Determine the (X, Y) coordinate at the center of the cell enclosing the given text.  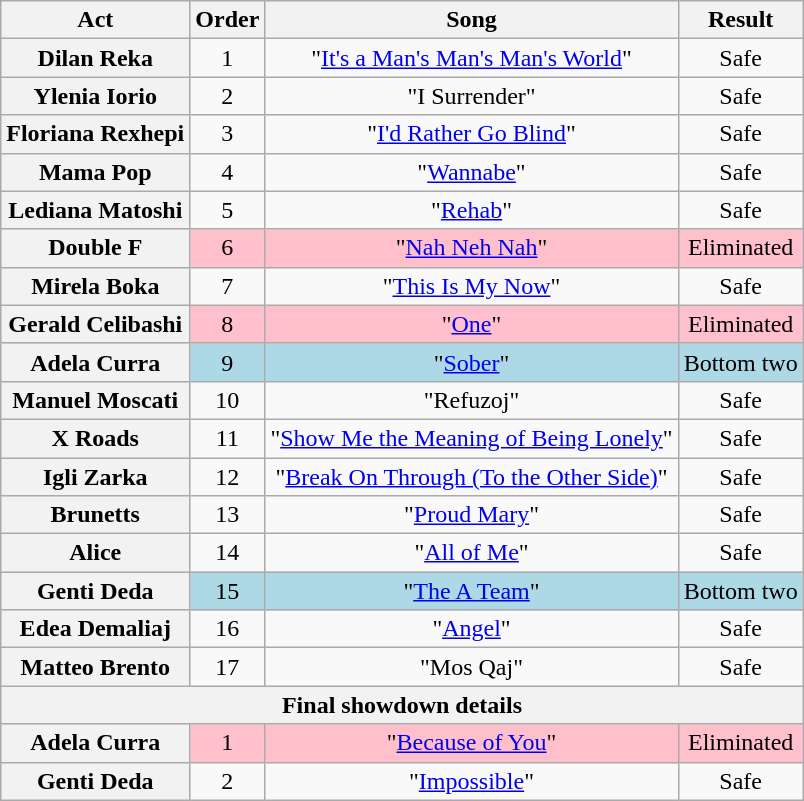
"Impossible" (472, 781)
Dilan Reka (96, 58)
"Show Me the Meaning of Being Lonely" (472, 438)
Matteo Brento (96, 667)
"Refuzoj" (472, 400)
Manuel Moscati (96, 400)
"Wannabe" (472, 172)
17 (228, 667)
"I Surrender" (472, 96)
"This Is My Now" (472, 286)
Song (472, 20)
Edea Demaliaj (96, 629)
Act (96, 20)
"Rehab" (472, 210)
11 (228, 438)
13 (228, 515)
Alice (96, 553)
7 (228, 286)
Final showdown details (402, 705)
"Angel" (472, 629)
"Proud Mary" (472, 515)
Gerald Celibashi (96, 324)
9 (228, 362)
Mama Pop (96, 172)
"Break On Through (To the Other Side)" (472, 477)
Brunetts (96, 515)
Ylenia Iorio (96, 96)
Result (740, 20)
Floriana Rexhepi (96, 134)
16 (228, 629)
4 (228, 172)
X Roads (96, 438)
"It's a Man's Man's Man's World" (472, 58)
15 (228, 591)
3 (228, 134)
14 (228, 553)
Double F (96, 248)
Lediana Matoshi (96, 210)
"All of Me" (472, 553)
5 (228, 210)
6 (228, 248)
Igli Zarka (96, 477)
"The A Team" (472, 591)
"One" (472, 324)
Order (228, 20)
"Nah Neh Nah" (472, 248)
"Sober" (472, 362)
"Mos Qaj" (472, 667)
"Because of You" (472, 743)
10 (228, 400)
12 (228, 477)
8 (228, 324)
Mirela Boka (96, 286)
"I'd Rather Go Blind" (472, 134)
